For the text-containing cell, return its midpoint in (x, y) coordinate format. 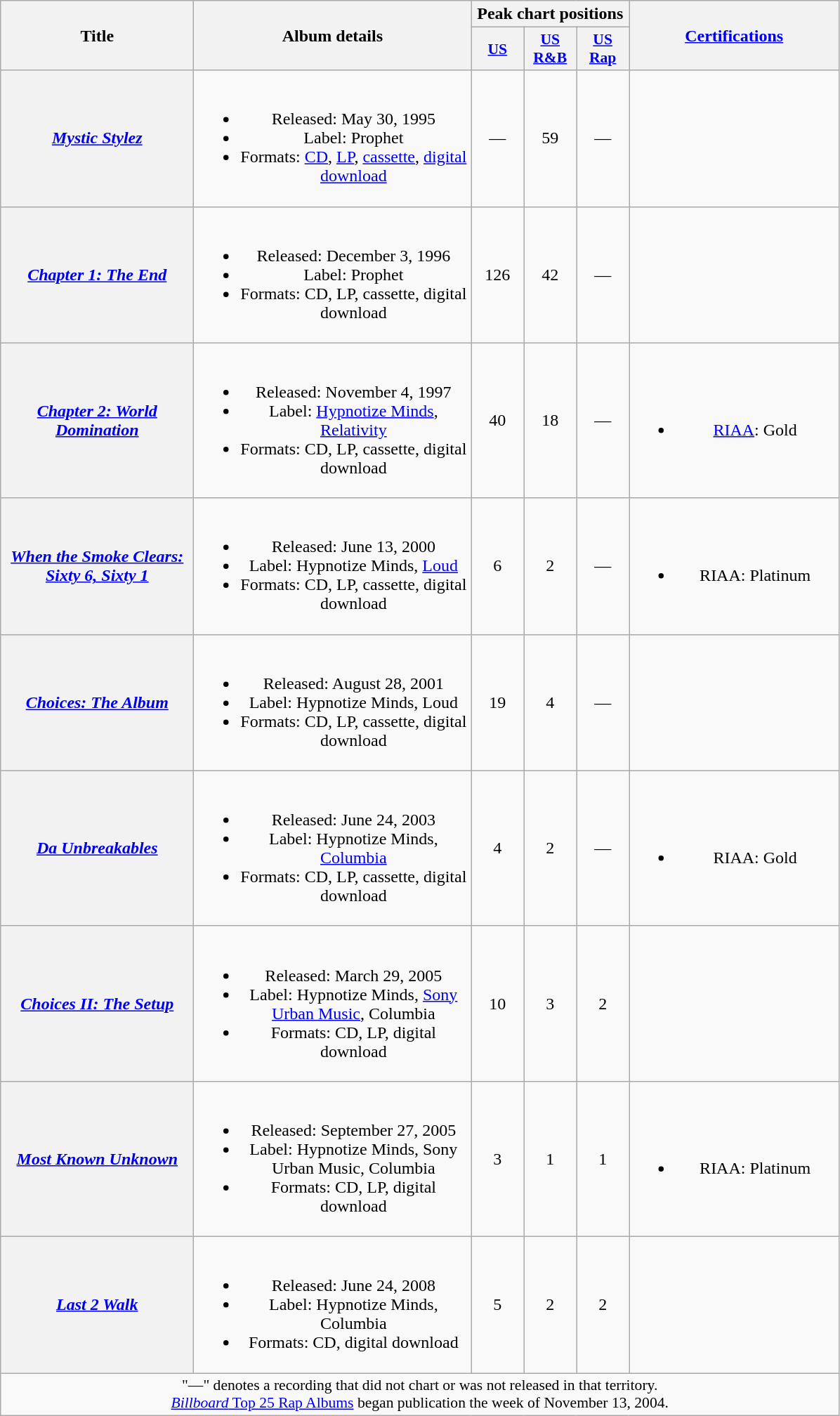
Peak chart positions (551, 14)
Released: December 3, 1996Label: ProphetFormats: CD, LP, cassette, digital download (333, 275)
6 (497, 566)
Mystic Stylez (97, 138)
Released: September 27, 2005Label: Hypnotize Minds, Sony Urban Music, ColumbiaFormats: CD, LP, digital download (333, 1159)
Album details (333, 35)
Chapter 1: The End (97, 275)
Choices II: The Setup (97, 1003)
USR&B (551, 49)
Certifications (735, 35)
Title (97, 35)
US (497, 49)
Da Unbreakables (97, 848)
Released: August 28, 2001Label: Hypnotize Minds, LoudFormats: CD, LP, cassette, digital download (333, 702)
Released: June 13, 2000Label: Hypnotize Minds, LoudFormats: CD, LP, cassette, digital download (333, 566)
Released: June 24, 2008Label: Hypnotize Minds, ColumbiaFormats: CD, digital download (333, 1304)
Chapter 2: World Domination (97, 420)
Most Known Unknown (97, 1159)
40 (497, 420)
59 (551, 138)
Released: June 24, 2003Label: Hypnotize Minds, ColumbiaFormats: CD, LP, cassette, digital download (333, 848)
10 (497, 1003)
USRap (603, 49)
19 (497, 702)
Released: November 4, 1997Label: Hypnotize Minds, RelativityFormats: CD, LP, cassette, digital download (333, 420)
Choices: The Album (97, 702)
5 (497, 1304)
18 (551, 420)
When the Smoke Clears: Sixty 6, Sixty 1 (97, 566)
126 (497, 275)
Released: May 30, 1995Label: ProphetFormats: CD, LP, cassette, digital download (333, 138)
Released: March 29, 2005Label: Hypnotize Minds, Sony Urban Music, ColumbiaFormats: CD, LP, digital download (333, 1003)
Last 2 Walk (97, 1304)
42 (551, 275)
